Search for the cell housing the specified text and yield its [x, y] center coordinate. 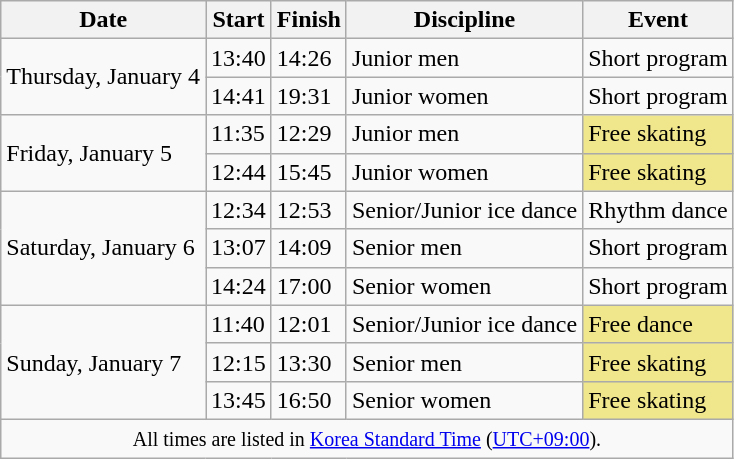
14:09 [308, 248]
13:30 [308, 362]
Thursday, January 4 [104, 77]
11:35 [239, 134]
17:00 [308, 286]
12:53 [308, 210]
Event [658, 20]
Sunday, January 7 [104, 362]
19:31 [308, 96]
Date [104, 20]
All times are listed in Korea Standard Time (UTC+09:00). [367, 438]
12:29 [308, 134]
12:15 [239, 362]
13:07 [239, 248]
Rhythm dance [658, 210]
11:40 [239, 324]
15:45 [308, 172]
13:45 [239, 400]
13:40 [239, 58]
Start [239, 20]
12:01 [308, 324]
12:34 [239, 210]
14:24 [239, 286]
Saturday, January 6 [104, 248]
Finish [308, 20]
14:41 [239, 96]
Discipline [464, 20]
Free dance [658, 324]
16:50 [308, 400]
14:26 [308, 58]
Friday, January 5 [104, 153]
12:44 [239, 172]
